Return the [X, Y] coordinate for the center point of the cell that contains the specified text.  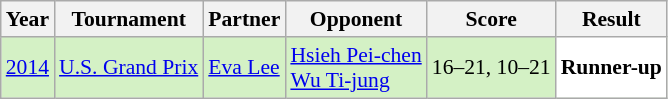
16–21, 10–21 [492, 68]
Partner [244, 19]
Opponent [356, 19]
Runner-up [612, 68]
Result [612, 19]
Score [492, 19]
2014 [28, 68]
Eva Lee [244, 68]
Year [28, 19]
Tournament [128, 19]
U.S. Grand Prix [128, 68]
Hsieh Pei-chen Wu Ti-jung [356, 68]
